Determine the [x, y] coordinate at the center of the cell enclosing the given text.  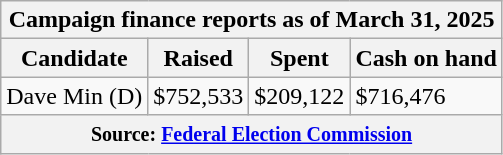
$752,533 [198, 96]
Source: Federal Election Commission [252, 134]
$716,476 [426, 96]
Spent [300, 58]
Campaign finance reports as of March 31, 2025 [252, 20]
Dave Min (D) [74, 96]
Candidate [74, 58]
$209,122 [300, 96]
Cash on hand [426, 58]
Raised [198, 58]
